Scan for the cell matching the given text and deliver its (X, Y) coordinate at center. 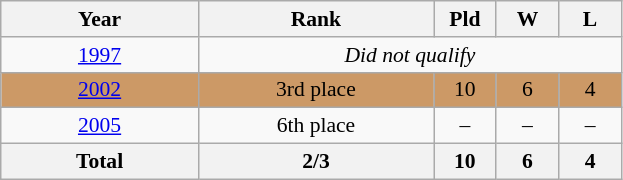
1997 (100, 55)
2002 (100, 90)
3rd place (316, 90)
Year (100, 19)
Rank (316, 19)
W (528, 19)
2005 (100, 126)
L (590, 19)
6th place (316, 126)
Pld (466, 19)
2/3 (316, 162)
Total (100, 162)
Did not qualify (410, 55)
